Provide the [x, y] coordinate of the cell's center where the given text is located.  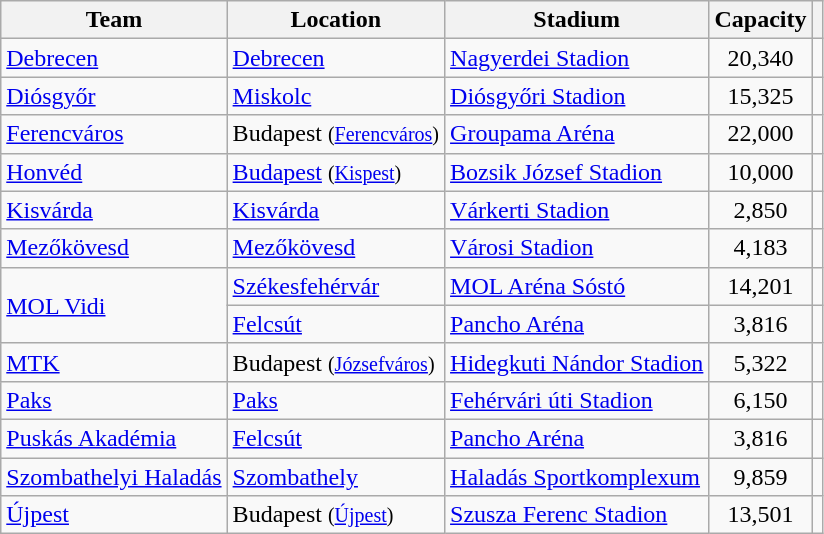
5,322 [760, 362]
Diósgyőr [114, 96]
Diósgyőri Stadion [577, 96]
Location [336, 20]
Honvéd [114, 172]
Capacity [760, 20]
10,000 [760, 172]
Ferencváros [114, 134]
Groupama Aréna [577, 134]
Városi Stadion [577, 248]
9,859 [760, 477]
Hidegkuti Nándor Stadion [577, 362]
Nagyerdei Stadion [577, 58]
Fehérvári úti Stadion [577, 400]
Székesfehérvár [336, 286]
15,325 [760, 96]
Haladás Sportkomplexum [577, 477]
Várkerti Stadion [577, 210]
Szombathelyi Haladás [114, 477]
MOL Vidi [114, 305]
Újpest [114, 515]
14,201 [760, 286]
Budapest (Ferencváros) [336, 134]
Budapest (Józsefváros) [336, 362]
20,340 [760, 58]
Miskolc [336, 96]
Stadium [577, 20]
Puskás Akadémia [114, 438]
MTK [114, 362]
2,850 [760, 210]
Szombathely [336, 477]
4,183 [760, 248]
Budapest (Kispest) [336, 172]
22,000 [760, 134]
Bozsik József Stadion [577, 172]
6,150 [760, 400]
MOL Aréna Sóstó [577, 286]
Budapest (Újpest) [336, 515]
Szusza Ferenc Stadion [577, 515]
Team [114, 20]
13,501 [760, 515]
